Determine the (x, y) coordinate at the center of the cell enclosing the given text.  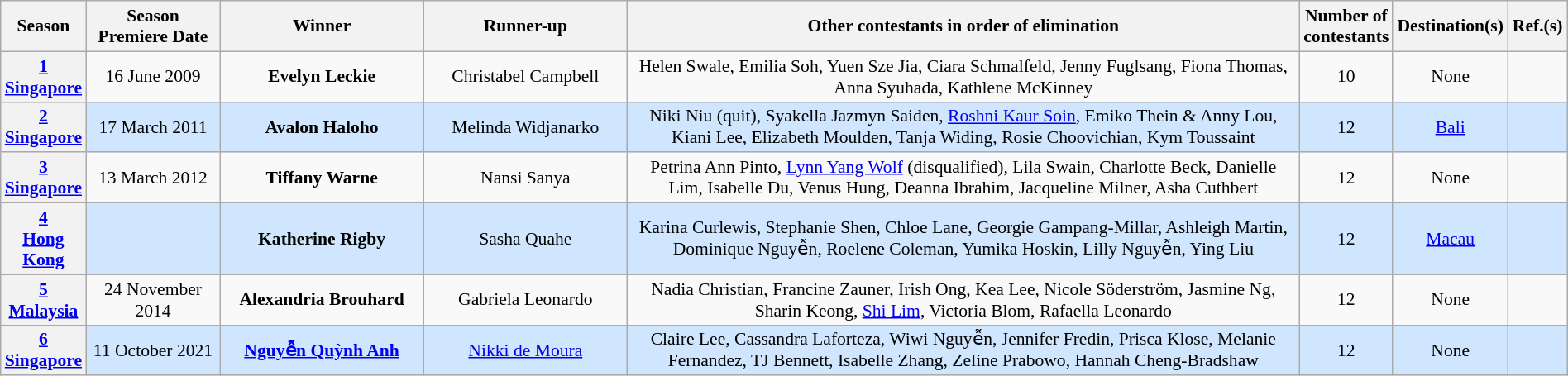
Nguyễn Quỳnh Anh (322, 350)
Melinda Widjanarko (525, 127)
5Malaysia (43, 299)
4Hong Kong (43, 240)
Tiffany Warne (322, 178)
17 March 2011 (153, 127)
Number of contestants (1346, 26)
Alexandria Brouhard (322, 299)
Christabel Campbell (525, 76)
16 June 2009 (153, 76)
2Singapore (43, 127)
Winner (322, 26)
Nikki de Moura (525, 350)
10 (1346, 76)
Season Premiere Date (153, 26)
1Singapore (43, 76)
Season (43, 26)
Ref.(s) (1537, 26)
3Singapore (43, 178)
11 October 2021 (153, 350)
13 March 2012 (153, 178)
6Singapore (43, 350)
Evelyn Leckie (322, 76)
Bali (1450, 127)
Nadia Christian, Francine Zauner, Irish Ong, Kea Lee, Nicole Söderström, Jasmine Ng, Sharin Keong, Shi Lim, Victoria Blom, Rafaella Leonardo (963, 299)
Gabriela Leonardo (525, 299)
Destination(s) (1450, 26)
Runner-up (525, 26)
Katherine Rigby (322, 240)
Other contestants in order of elimination (963, 26)
Avalon Haloho (322, 127)
Nansi Sanya (525, 178)
24 November 2014 (153, 299)
Helen Swale, Emilia Soh, Yuen Sze Jia, Ciara Schmalfeld, Jenny Fuglsang, Fiona Thomas, Anna Syuhada, Kathlene McKinney (963, 76)
Sasha Quahe (525, 240)
Macau (1450, 240)
